Scan for the cell matching the given text and deliver its (x, y) coordinate at center. 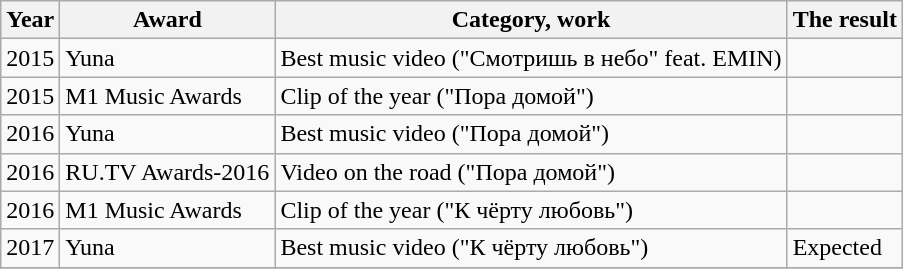
Video on the road ("Пора домой") (531, 172)
The result (844, 20)
RU.TV Awards-2016 (168, 172)
Award (168, 20)
Category, work (531, 20)
Best music video ("К чёрту любовь") (531, 248)
Best music video ("Пора домой") (531, 134)
Clip of the year ("К чёрту любовь") (531, 210)
Expected (844, 248)
Clip of the year ("Пора домой") (531, 96)
Year (30, 20)
Best music video ("Смотришь в небо" feat. EMIN) (531, 58)
2017 (30, 248)
